Capture the cell that displays the provided text and extract its (x, y) central coordinate. 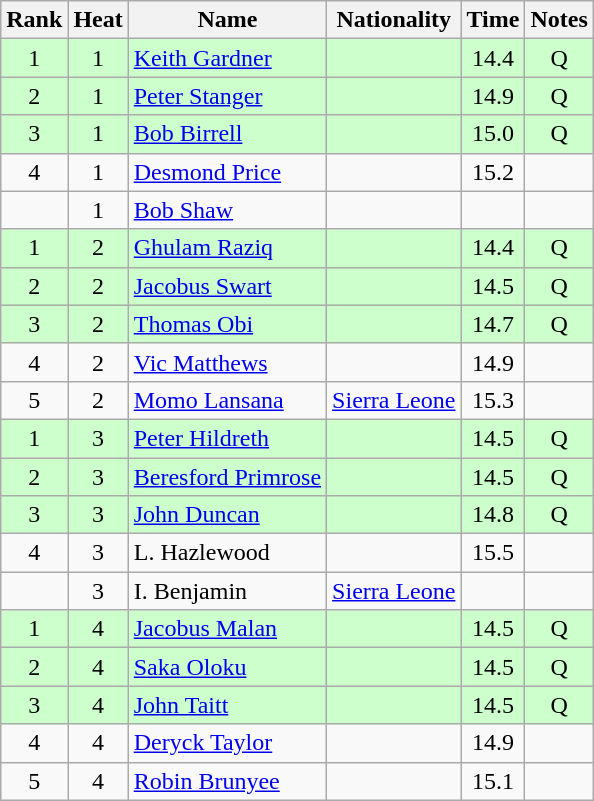
Jacobus Malan (227, 629)
Bob Birrell (227, 134)
Keith Gardner (227, 58)
Desmond Price (227, 172)
15.2 (493, 172)
Saka Oloku (227, 667)
Deryck Taylor (227, 743)
15.3 (493, 400)
Peter Stanger (227, 96)
Heat (98, 20)
Jacobus Swart (227, 286)
Notes (559, 20)
John Duncan (227, 515)
15.0 (493, 134)
I. Benjamin (227, 591)
14.7 (493, 324)
Ghulam Raziq (227, 248)
Momo Lansana (227, 400)
Bob Shaw (227, 210)
15.5 (493, 553)
14.8 (493, 515)
Time (493, 20)
John Taitt (227, 705)
Peter Hildreth (227, 438)
Name (227, 20)
Nationality (394, 20)
15.1 (493, 781)
Thomas Obi (227, 324)
Robin Brunyee (227, 781)
Beresford Primrose (227, 477)
Vic Matthews (227, 362)
L. Hazlewood (227, 553)
Rank (34, 20)
